From the cell containing the given text, extract its center point as (x, y) coordinate. 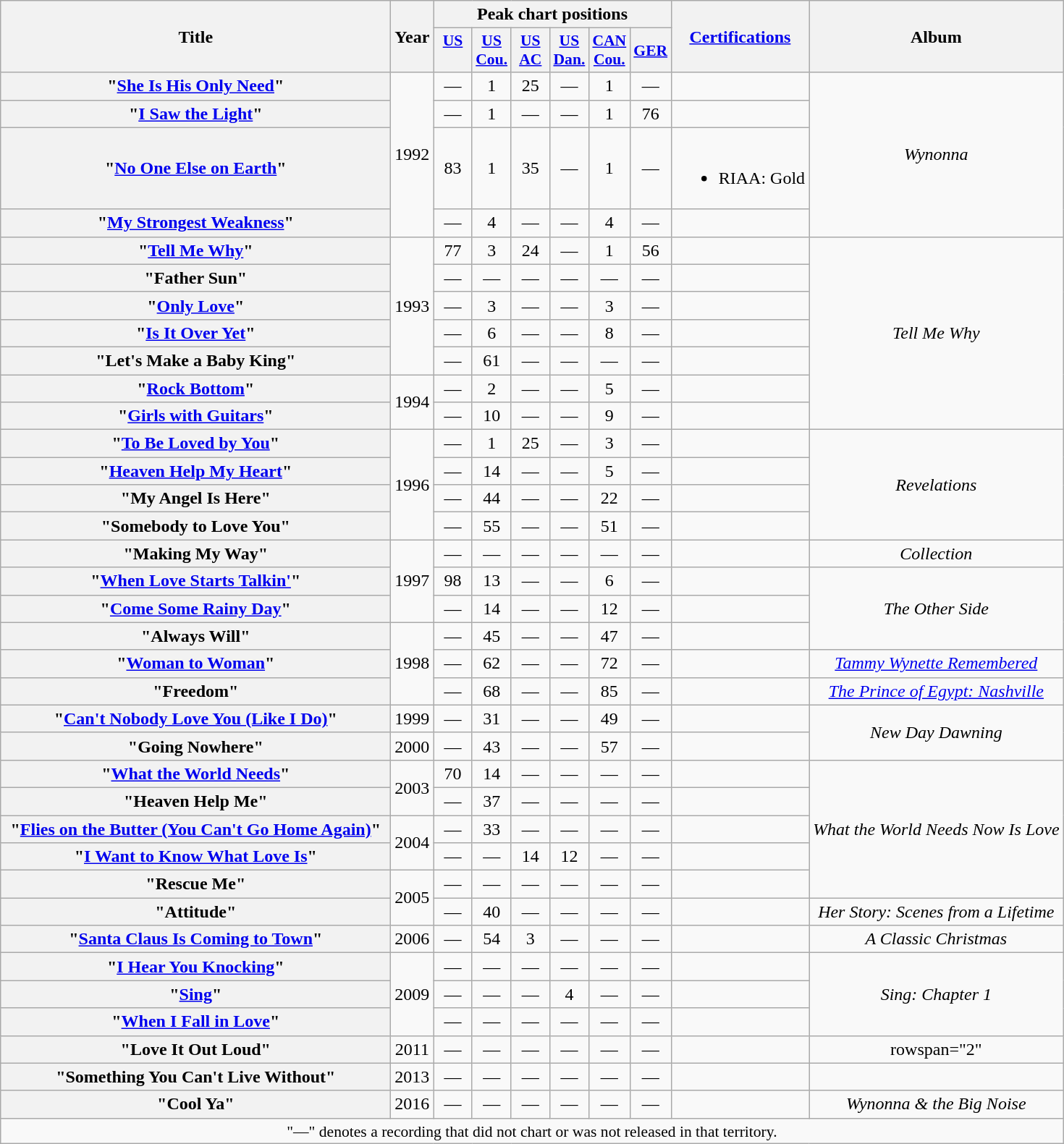
1992 (413, 155)
Wynonna & the Big Noise (937, 1104)
What the World Needs Now Is Love (937, 829)
Her Story: Scenes from a Lifetime (937, 912)
"Something You Can't Live Without" (195, 1077)
"Cool Ya" (195, 1104)
"When I Fall in Love" (195, 1022)
68 (491, 691)
"When Love Starts Talkin'" (195, 581)
1997 (413, 581)
43 (491, 746)
98 (453, 581)
"Come Some Rainy Day" (195, 609)
US (453, 51)
Certifications (740, 36)
2016 (413, 1104)
"What the World Needs" (195, 774)
"My Strongest Weakness" (195, 223)
55 (491, 526)
"Making My Way" (195, 554)
70 (453, 774)
2003 (413, 787)
35 (530, 168)
"Woman to Woman" (195, 664)
37 (491, 801)
"Heaven Help Me" (195, 801)
85 (609, 691)
72 (609, 664)
"Attitude" (195, 912)
62 (491, 664)
2000 (413, 746)
"Sing" (195, 994)
"I Hear You Knocking" (195, 967)
51 (609, 526)
"—" denotes a recording that did not chart or was not released in that territory. (532, 1131)
"She Is His Only Need" (195, 86)
13 (491, 581)
56 (650, 250)
"Love It Out Loud" (195, 1049)
1994 (413, 402)
76 (650, 114)
2005 (413, 898)
"I Want to Know What Love Is" (195, 857)
1998 (413, 664)
"To Be Loved by You" (195, 444)
"Girls with Guitars" (195, 416)
2013 (413, 1077)
The Prince of Egypt: Nashville (937, 691)
A Classic Christmas (937, 939)
9 (609, 416)
"Somebody to Love You" (195, 526)
"Can't Nobody Love You (Like I Do)" (195, 719)
40 (491, 912)
Tell Me Why (937, 333)
77 (453, 250)
54 (491, 939)
22 (609, 499)
"Father Sun" (195, 278)
2011 (413, 1049)
2 (491, 389)
RIAA: Gold (740, 168)
"Always Will" (195, 636)
"I Saw the Light" (195, 114)
"Tell Me Why" (195, 250)
"Going Nowhere" (195, 746)
New Day Dawning (937, 732)
31 (491, 719)
rowspan="2" (937, 1049)
Revelations (937, 485)
"Flies on the Butter (You Can't Go Home Again)" (195, 829)
61 (491, 360)
"Rescue Me" (195, 884)
1993 (413, 305)
GER (650, 51)
2009 (413, 994)
USDan. (569, 51)
83 (453, 168)
33 (491, 829)
"Freedom" (195, 691)
8 (609, 333)
49 (609, 719)
Year (413, 36)
1996 (413, 485)
24 (530, 250)
"Heaven Help My Heart" (195, 471)
Collection (937, 554)
"Is It Over Yet" (195, 333)
USAC (530, 51)
"No One Else on Earth" (195, 168)
"Santa Claus Is Coming to Town" (195, 939)
2004 (413, 842)
"Rock Bottom" (195, 389)
"Let's Make a Baby King" (195, 360)
CANCou. (609, 51)
"Only Love" (195, 305)
1999 (413, 719)
44 (491, 499)
2006 (413, 939)
Tammy Wynette Remembered (937, 664)
The Other Side (937, 609)
Sing: Chapter 1 (937, 994)
"My Angel Is Here" (195, 499)
45 (491, 636)
Wynonna (937, 155)
Title (195, 36)
Peak chart positions (552, 14)
USCou. (491, 51)
47 (609, 636)
Album (937, 36)
57 (609, 746)
10 (491, 416)
